Provide the (x, y) coordinate of the cell's center where the given text is located.  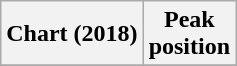
Chart (2018) (72, 34)
Peakposition (189, 34)
